Scan for the cell matching the given text and deliver its (x, y) coordinate at center. 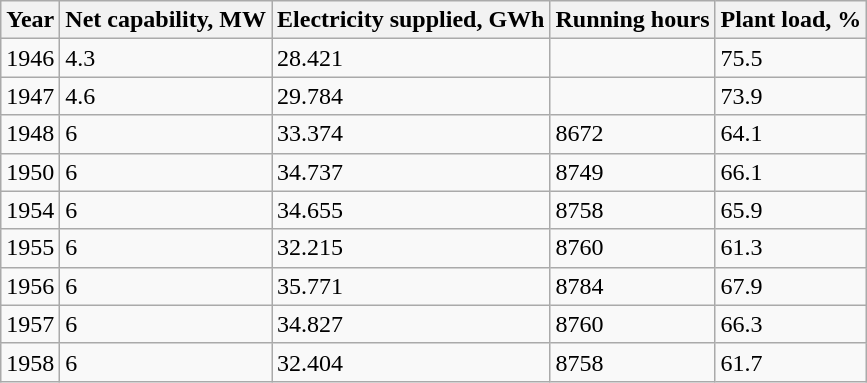
73.9 (791, 96)
1948 (30, 134)
1946 (30, 58)
35.771 (411, 286)
8749 (632, 172)
1958 (30, 362)
75.5 (791, 58)
65.9 (791, 210)
28.421 (411, 58)
Year (30, 20)
1957 (30, 324)
1947 (30, 96)
34.737 (411, 172)
1956 (30, 286)
61.3 (791, 248)
33.374 (411, 134)
66.1 (791, 172)
32.404 (411, 362)
8784 (632, 286)
Electricity supplied, GWh (411, 20)
Running hours (632, 20)
66.3 (791, 324)
4.6 (166, 96)
1954 (30, 210)
61.7 (791, 362)
34.655 (411, 210)
1955 (30, 248)
Plant load, % (791, 20)
29.784 (411, 96)
67.9 (791, 286)
64.1 (791, 134)
1950 (30, 172)
34.827 (411, 324)
32.215 (411, 248)
Net capability, MW (166, 20)
4.3 (166, 58)
8672 (632, 134)
